Search for the cell housing the specified text and yield its (X, Y) center coordinate. 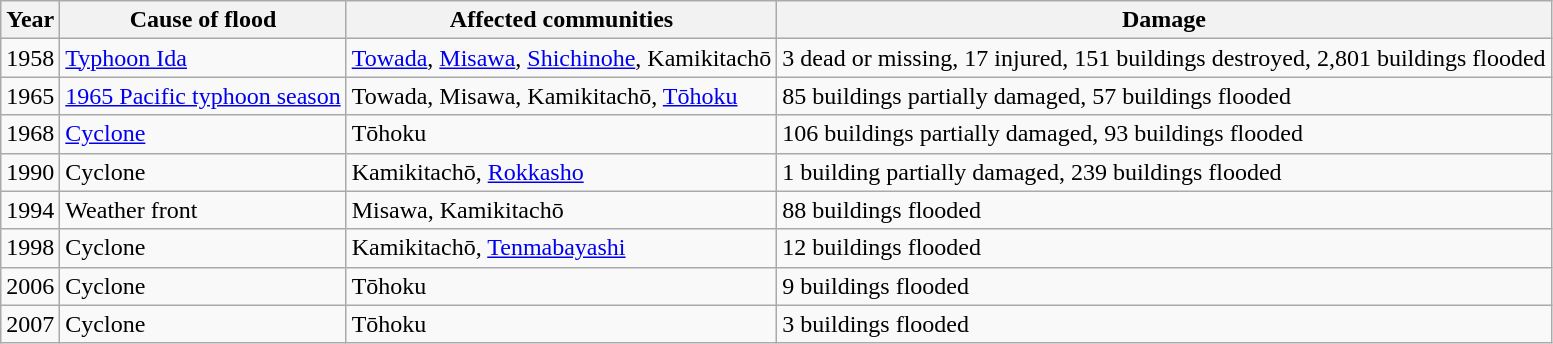
9 buildings flooded (1164, 286)
2006 (30, 286)
1994 (30, 210)
Year (30, 20)
1968 (30, 134)
85 buildings partially damaged, 57 buildings flooded (1164, 96)
Cause of flood (203, 20)
2007 (30, 324)
3 buildings flooded (1164, 324)
1965 (30, 96)
Towada, Misawa, Kamikitachō, Tōhoku (562, 96)
3 dead or missing, 17 injured, 151 buildings destroyed, 2,801 buildings flooded (1164, 58)
1958 (30, 58)
Misawa, Kamikitachō (562, 210)
Affected communities (562, 20)
1 building partially damaged, 239 buildings flooded (1164, 172)
1965 Pacific typhoon season (203, 96)
Towada, Misawa, Shichinohe, Kamikitachō (562, 58)
1990 (30, 172)
Weather front (203, 210)
Kamikitachō, Rokkasho (562, 172)
88 buildings flooded (1164, 210)
106 buildings partially damaged, 93 buildings flooded (1164, 134)
Kamikitachō, Tenmabayashi (562, 248)
1998 (30, 248)
12 buildings flooded (1164, 248)
Typhoon Ida (203, 58)
Damage (1164, 20)
